Determine the (X, Y) coordinate at the center of the cell enclosing the given text.  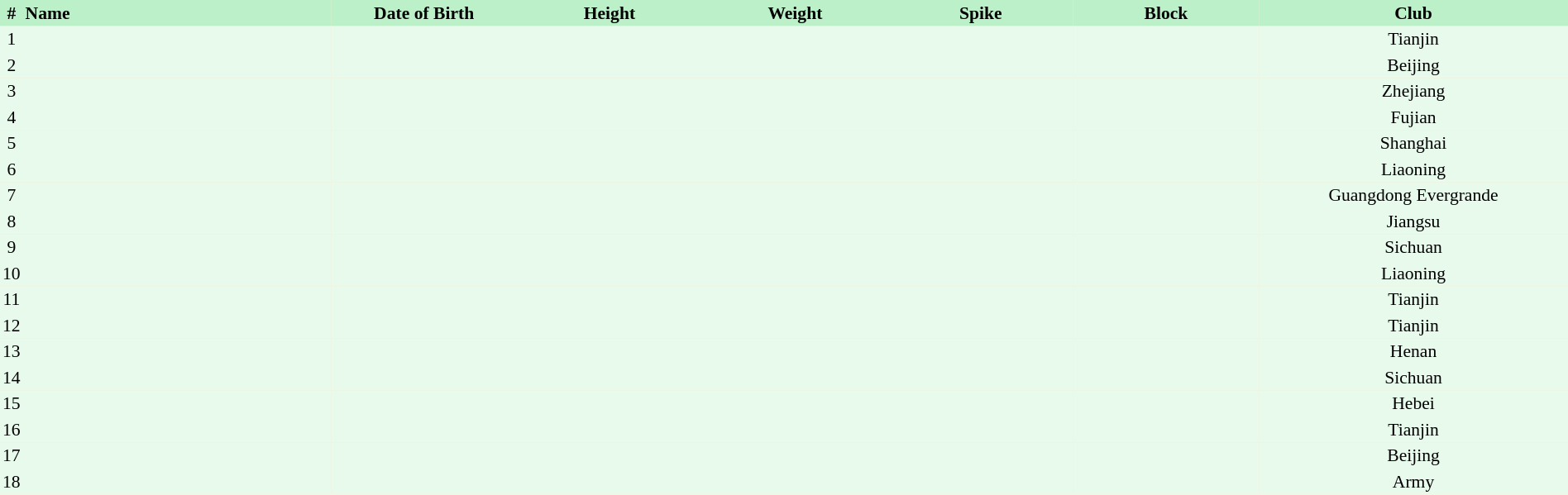
15 (12, 403)
13 (12, 352)
10 (12, 274)
3 (12, 91)
Shanghai (1413, 144)
Zhejiang (1413, 91)
7 (12, 195)
Spike (981, 13)
17 (12, 456)
Weight (795, 13)
9 (12, 248)
12 (12, 326)
5 (12, 144)
Henan (1413, 352)
6 (12, 169)
14 (12, 378)
11 (12, 299)
2 (12, 65)
Hebei (1413, 403)
18 (12, 482)
Block (1166, 13)
16 (12, 430)
Army (1413, 482)
Date of Birth (424, 13)
Name (177, 13)
8 (12, 221)
4 (12, 117)
1 (12, 40)
# (12, 13)
Jiangsu (1413, 221)
Fujian (1413, 117)
Guangdong Evergrande (1413, 195)
Club (1413, 13)
Height (610, 13)
